Find where the given text appears and provide that cell's center as [X, Y] coordinate. 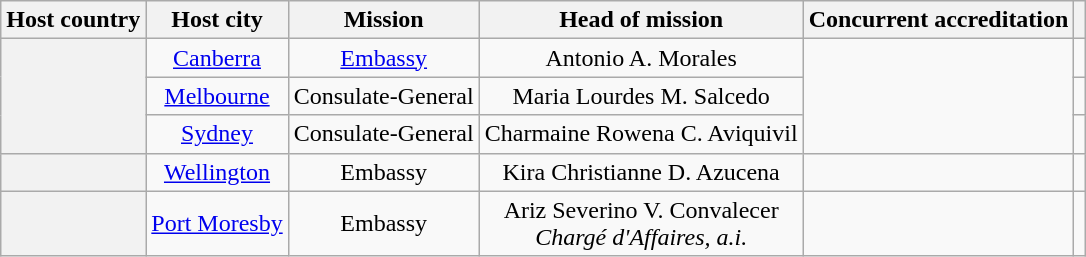
Host city [217, 20]
Sydney [217, 134]
Maria Lourdes M. Salcedo [641, 96]
Host country [74, 20]
Concurrent accreditation [938, 20]
Wellington [217, 172]
Ariz Severino V. ConvalecerChargé d'Affaires, a.i. [641, 224]
Canberra [217, 58]
Melbourne [217, 96]
Antonio A. Morales [641, 58]
Mission [384, 20]
Port Moresby [217, 224]
Charmaine Rowena C. Aviquivil [641, 134]
Kira Christianne D. Azucena [641, 172]
Head of mission [641, 20]
